Detect which cell encompasses the target text, then output its [X, Y] center coordinate. 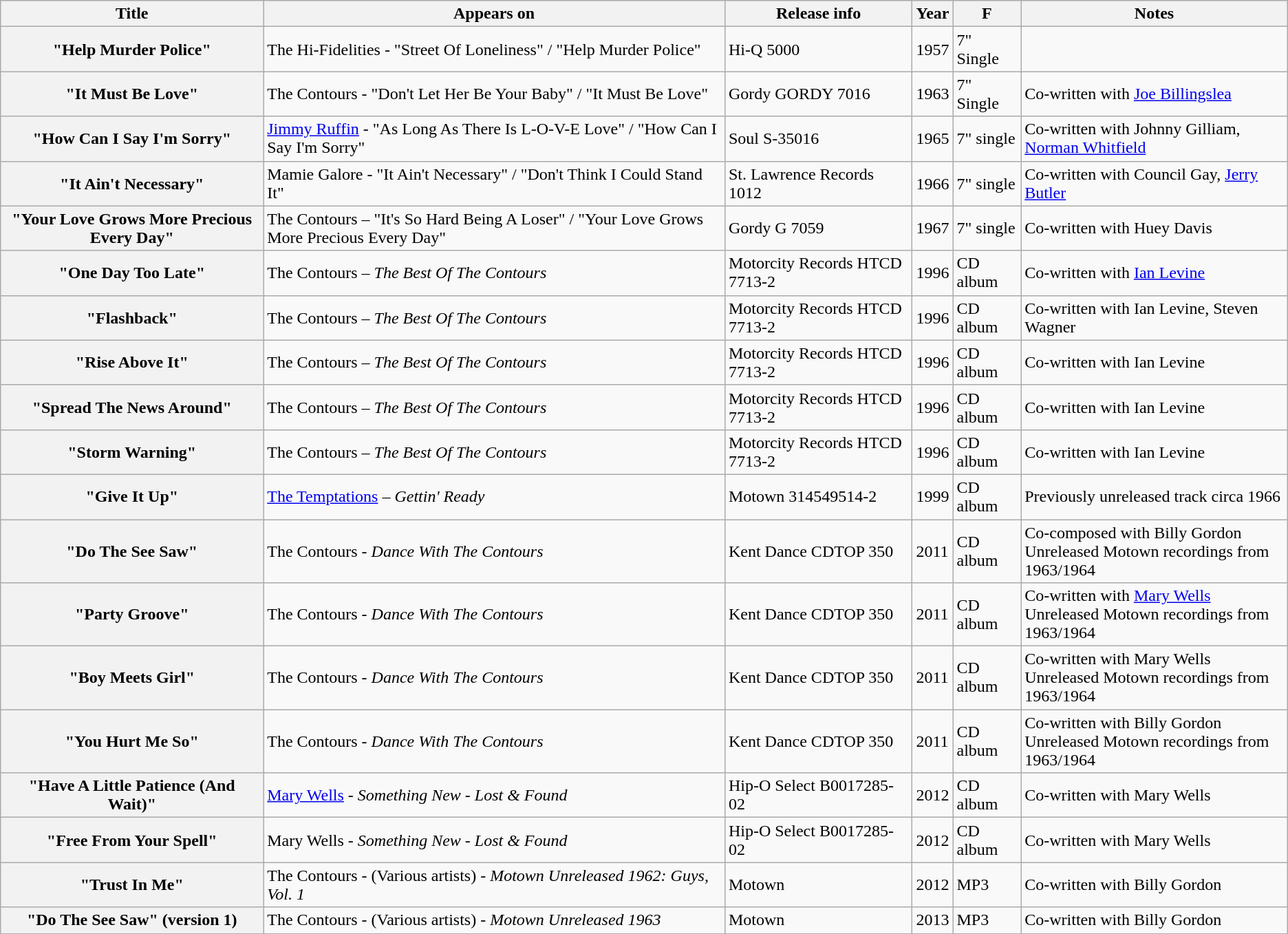
"Free From Your Spell" [132, 840]
"Storm Warning" [132, 452]
Hi-Q 5000 [819, 50]
"Trust In Me" [132, 885]
Gordy GORDY 7016 [819, 94]
Previously unreleased track circa 1966 [1155, 497]
"Have A Little Patience (And Wait)" [132, 796]
St. Lawrence Records 1012 [819, 183]
The Contours - (Various artists) - Motown Unreleased 1963 [494, 920]
Motown 314549514-2 [819, 497]
F [987, 14]
Co-composed with Billy GordonUnreleased Motown recordings from 1963/1964 [1155, 551]
Mamie Galore - "It Ain't Necessary" / "Don't Think I Could Stand It" [494, 183]
"Do The See Saw" [132, 551]
"It Must Be Love" [132, 94]
Soul S-35016 [819, 139]
"Help Murder Police" [132, 50]
"Give It Up" [132, 497]
The Contours - (Various artists) - Motown Unreleased 1962: Guys, Vol. 1 [494, 885]
Co-written with Johnny Gilliam, Norman Whitfield [1155, 139]
"How Can I Say I'm Sorry" [132, 139]
"Your Love Grows More Precious Every Day" [132, 229]
1966 [933, 183]
The Contours – "It's So Hard Being A Loser" / "Your Love Grows More Precious Every Day" [494, 229]
The Contours - "Don't Let Her Be Your Baby" / "It Must Be Love" [494, 94]
Jimmy Ruffin - "As Long As There Is L-O-V-E Love" / "How Can I Say I'm Sorry" [494, 139]
"Flashback" [132, 318]
"Boy Meets Girl" [132, 678]
1967 [933, 229]
"Spread The News Around" [132, 407]
Co-written with Huey Davis [1155, 229]
"It Ain't Necessary" [132, 183]
"Do The See Saw" (version 1) [132, 920]
2013 [933, 920]
Year [933, 14]
1963 [933, 94]
Co-written with Ian Levine, Steven Wagner [1155, 318]
Notes [1155, 14]
1957 [933, 50]
The Temptations – Gettin' Ready [494, 497]
1965 [933, 139]
Gordy G 7059 [819, 229]
"You Hurt Me So" [132, 741]
"Rise Above It" [132, 362]
Co-written with Joe Billingslea [1155, 94]
Co-written with Council Gay, Jerry Butler [1155, 183]
Co-written with Billy GordonUnreleased Motown recordings from 1963/1964 [1155, 741]
The Hi-Fidelities - "Street Of Loneliness" / "Help Murder Police" [494, 50]
Release info [819, 14]
"One Day Too Late" [132, 273]
Appears on [494, 14]
1999 [933, 497]
Title [132, 14]
"Party Groove" [132, 615]
